Capture the cell that displays the provided text and extract its [X, Y] central coordinate. 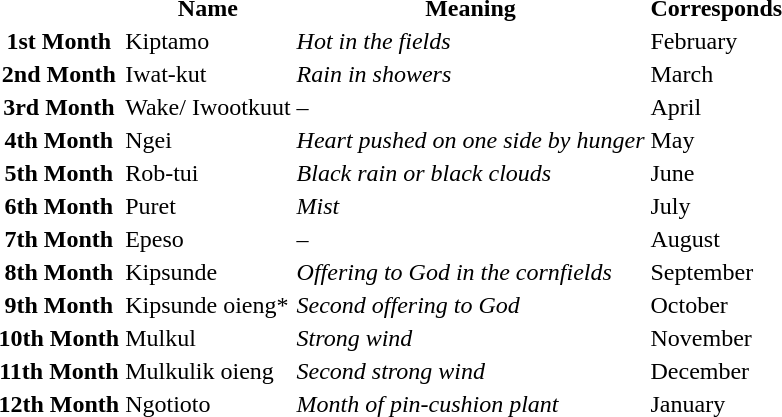
Strong wind [470, 338]
Kipsunde [208, 272]
Rob-tui [208, 173]
Epeso [208, 239]
Second offering to God [470, 305]
Rain in showers [470, 74]
Ngei [208, 140]
Hot in the fields [470, 41]
Heart pushed on one side by hunger [470, 140]
Puret [208, 206]
Kipsunde oieng* [208, 305]
Mulkulik oieng [208, 371]
Kiptamo [208, 41]
Mist [470, 206]
Mulkul [208, 338]
Wake/ Iwootkuut [208, 107]
Black rain or black clouds [470, 173]
Offering to God in the cornfields [470, 272]
Second strong wind [470, 371]
Iwat-kut [208, 74]
